From the cell containing the given text, extract its center point as (x, y) coordinate. 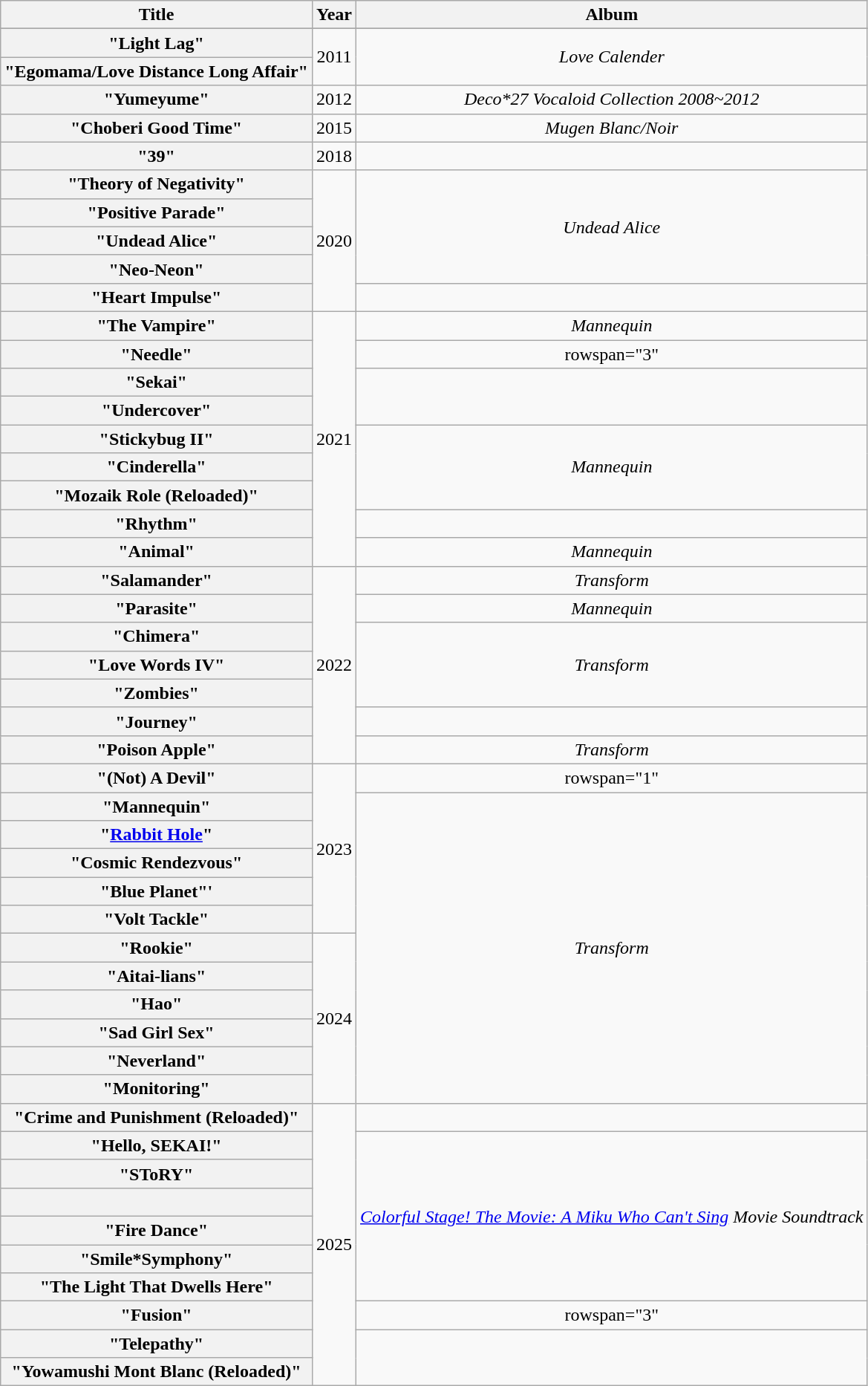
"Animal" (157, 552)
Love Calender (612, 57)
"Salamander" (157, 580)
"Hao" (157, 1004)
2020 (334, 241)
"Aitai-lians" (157, 976)
"Hello, SEKAI!" (157, 1145)
"Love Words IV" (157, 665)
"Chimera" (157, 637)
"Egomama/Love Distance Long Affair" (157, 71)
"Fusion" (157, 1315)
"Yumeyume" (157, 100)
Year (334, 15)
2018 (334, 156)
"Choberi Good Time" (157, 128)
2023 (334, 848)
"Rhythm" (157, 524)
"Zombies" (157, 693)
"Light Lag" (157, 43)
Colorful Stage! The Movie: A Miku Who Can't Sing Movie Soundtrack (612, 1216)
"Rookie" (157, 948)
"SToRY" (157, 1174)
"Mannequin" (157, 806)
"Mozaik Role (Reloaded)" (157, 495)
2022 (334, 665)
"Cosmic Rendezvous" (157, 863)
"The Vampire" (157, 325)
Album (612, 15)
"Sad Girl Sex" (157, 1032)
2015 (334, 128)
"Needle" (157, 354)
"Cinderella" (157, 467)
"Theory of Negativity" (157, 184)
2021 (334, 438)
2011 (334, 57)
rowspan="1" (612, 778)
"Volt Tackle" (157, 920)
Deco*27 Vocaloid Collection 2008~2012 (612, 100)
"Fire Dance" (157, 1230)
"Undercover" (157, 411)
"Crime and Punishment (Reloaded)" (157, 1117)
"Sekai" (157, 383)
"Neo-Neon" (157, 269)
"Blue Planet"' (157, 891)
Undead Alice (612, 227)
"The Light That Dwells Here" (157, 1287)
2024 (334, 1018)
"Journey" (157, 721)
"Rabbit Hole" (157, 835)
"Poison Apple" (157, 749)
"(Not) A Devil" (157, 778)
"Undead Alice" (157, 241)
"Positive Parade" (157, 212)
"Neverland" (157, 1061)
"Smile*Symphony" (157, 1259)
"Heart Impulse" (157, 297)
"Telepathy" (157, 1344)
2012 (334, 100)
Mugen Blanc/Noir (612, 128)
"Yowamushi Mont Blanc (Reloaded)" (157, 1372)
"Monitoring" (157, 1089)
"39" (157, 156)
Title (157, 15)
"Stickybug II" (157, 439)
"Parasite" (157, 608)
2025 (334, 1245)
